Capture the cell that displays the provided text and extract its [x, y] central coordinate. 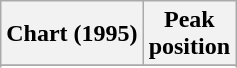
Peakposition [189, 34]
Chart (1995) [72, 34]
